Identify which cell holds the provided text, then report its [X, Y] central coordinate. 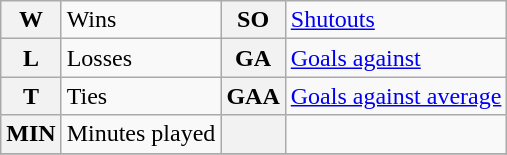
T [31, 96]
Wins [141, 20]
MIN [31, 134]
L [31, 58]
Ties [141, 96]
Shutouts [396, 20]
Losses [141, 58]
Goals against [396, 58]
W [31, 20]
Goals against average [396, 96]
SO [253, 20]
GA [253, 58]
Minutes played [141, 134]
GAA [253, 96]
